Return the (x, y) coordinate for the center point of the cell that contains the specified text.  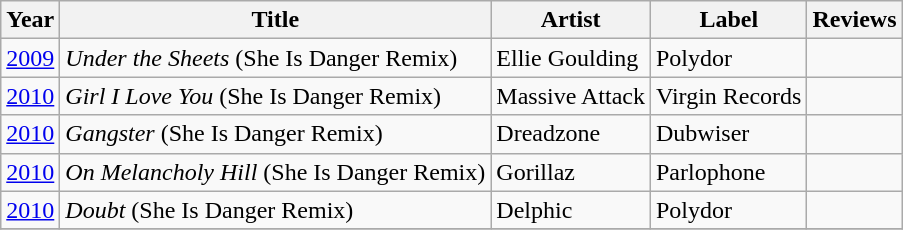
Gorillaz (571, 172)
Massive Attack (571, 96)
Delphic (571, 210)
Year (30, 20)
Ellie Goulding (571, 58)
Dubwiser (728, 134)
Title (276, 20)
Label (728, 20)
Parlophone (728, 172)
Girl I Love You (She Is Danger Remix) (276, 96)
Dreadzone (571, 134)
Virgin Records (728, 96)
Artist (571, 20)
2009 (30, 58)
On Melancholy Hill (She Is Danger Remix) (276, 172)
Under the Sheets (She Is Danger Remix) (276, 58)
Reviews (854, 20)
Gangster (She Is Danger Remix) (276, 134)
Doubt (She Is Danger Remix) (276, 210)
